Search for the cell housing the specified text and yield its [X, Y] center coordinate. 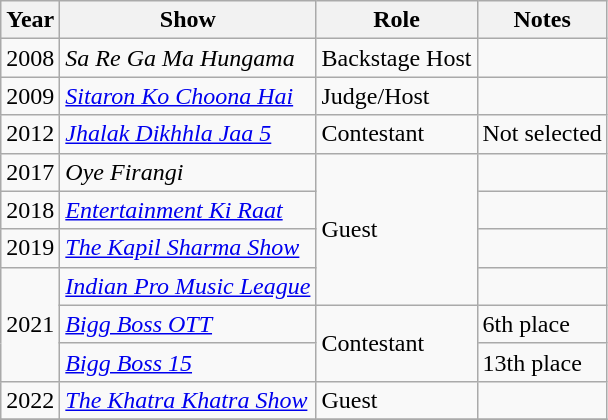
2022 [30, 400]
Bigg Boss 15 [188, 362]
2012 [30, 134]
Judge/Host [396, 96]
2008 [30, 58]
Entertainment Ki Raat [188, 210]
Not selected [542, 134]
Sa Re Ga Ma Hungama [188, 58]
Notes [542, 20]
Oye Firangi [188, 172]
2017 [30, 172]
Indian Pro Music League [188, 286]
Jhalak Dikhhla Jaa 5 [188, 134]
13th place [542, 362]
6th place [542, 324]
Role [396, 20]
2009 [30, 96]
2019 [30, 248]
Year [30, 20]
The Khatra Khatra Show [188, 400]
Show [188, 20]
2021 [30, 324]
2018 [30, 210]
The Kapil Sharma Show [188, 248]
Bigg Boss OTT [188, 324]
Backstage Host [396, 58]
Sitaron Ko Choona Hai [188, 96]
